Scan for the cell matching the given text and deliver its [X, Y] coordinate at center. 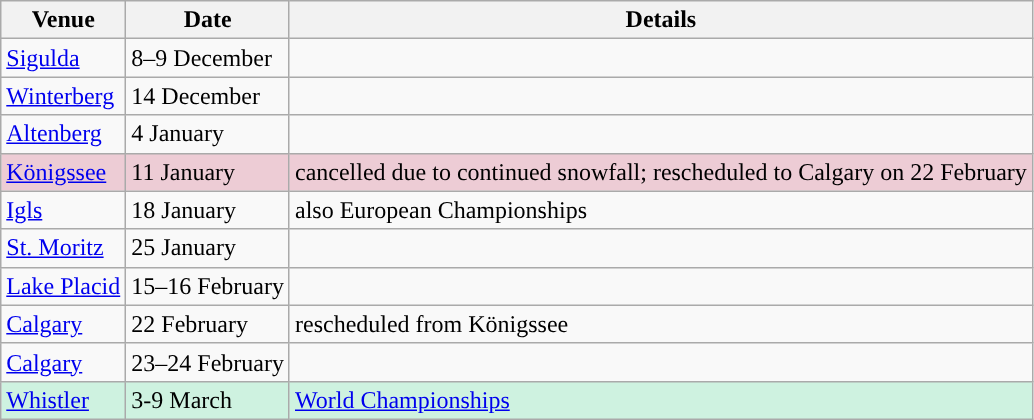
Winterberg [64, 96]
rescheduled from Königssee [660, 324]
Königssee [64, 172]
cancelled due to continued snowfall; rescheduled to Calgary on 22 February [660, 172]
Lake Placid [64, 286]
also European Championships [660, 210]
18 January [208, 210]
World Championships [660, 400]
15–16 February [208, 286]
Altenberg [64, 134]
Whistler [64, 400]
Venue [64, 20]
3-9 March [208, 400]
Details [660, 20]
11 January [208, 172]
4 January [208, 134]
Date [208, 20]
23–24 February [208, 362]
14 December [208, 96]
25 January [208, 248]
8–9 December [208, 58]
Igls [64, 210]
22 February [208, 324]
St. Moritz [64, 248]
Sigulda [64, 58]
